Detect which cell encompasses the target text, then output its (X, Y) center coordinate. 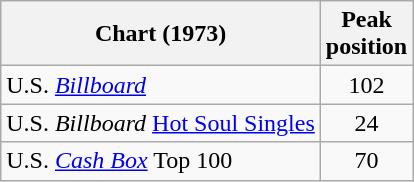
U.S. Billboard Hot Soul Singles (161, 123)
24 (366, 123)
102 (366, 85)
Chart (1973) (161, 34)
U.S. Cash Box Top 100 (161, 161)
Peakposition (366, 34)
70 (366, 161)
U.S. Billboard (161, 85)
